From the cell containing the given text, extract its center point as (X, Y) coordinate. 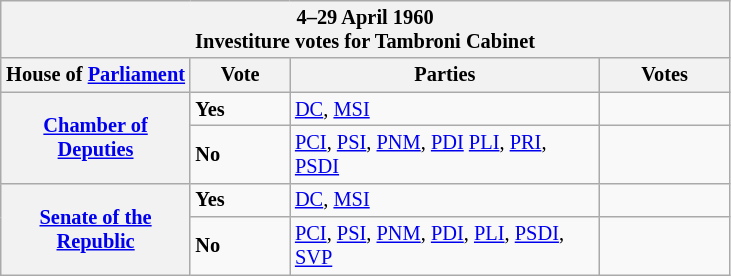
Senate of the Republic (96, 228)
PCI, PSI, PNM, PDI PLI, PRI, PSDI (445, 154)
Vote (240, 75)
PCI, PSI, PNM, PDI, PLI, PSDI, SVP (445, 246)
Votes (665, 75)
Parties (445, 75)
House of Parliament (96, 75)
Chamber of Deputies (96, 138)
4–29 April 1960Investiture votes for Tambroni Cabinet (366, 29)
